Locate the cell with the specified text and output its (X, Y) center coordinate. 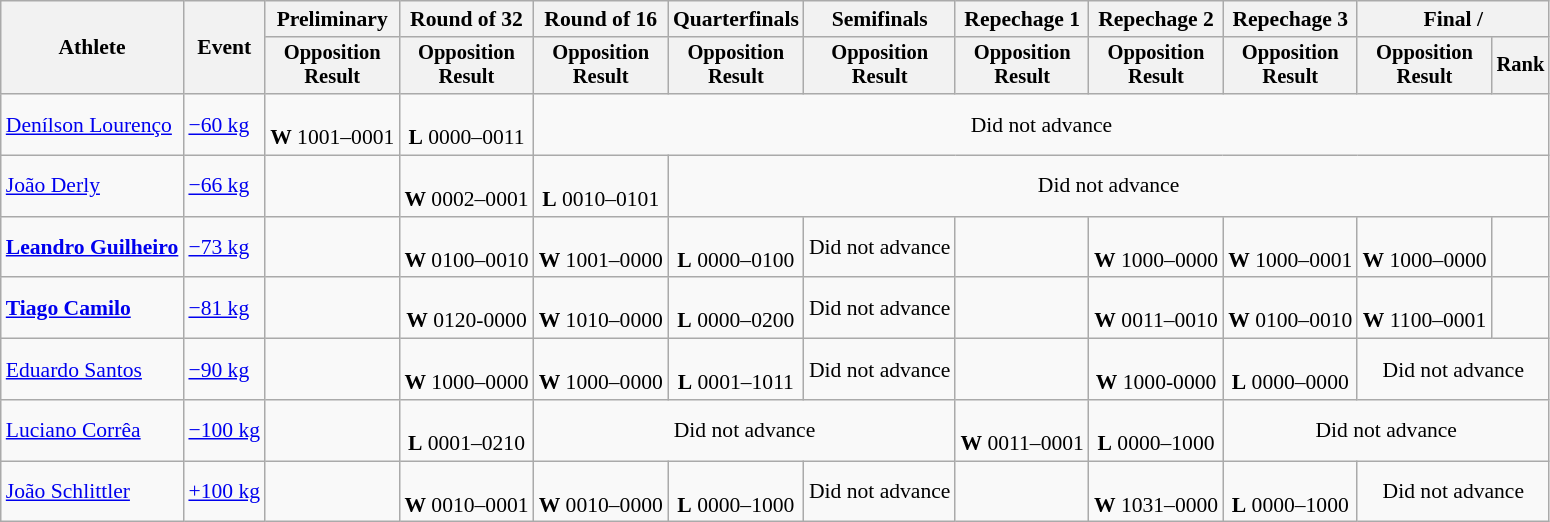
+100 kg (224, 492)
Round of 32 (466, 19)
−81 kg (224, 308)
Athlete (92, 48)
−73 kg (224, 248)
João Schlittler (92, 492)
Quarterfinals (736, 19)
Semifinals (880, 19)
−66 kg (224, 186)
W 0011–0001 (1022, 430)
L 0001–0210 (466, 430)
−90 kg (224, 370)
−100 kg (224, 430)
Eduardo Santos (92, 370)
Repechage 1 (1022, 19)
W 1100–0001 (1424, 308)
L 0000–0011 (466, 124)
W 1000–0001 (1290, 248)
W 1000-0000 (1156, 370)
L 0000–0000 (1290, 370)
Rank (1521, 66)
W 0120-0000 (466, 308)
W 1001–0000 (601, 248)
W 0011–0010 (1156, 308)
Repechage 3 (1290, 19)
Leandro Guilheiro (92, 248)
L 0001–1011 (736, 370)
W 1010–0000 (601, 308)
L 0000–0200 (736, 308)
Round of 16 (601, 19)
Tiago Camilo (92, 308)
W 0002–0001 (466, 186)
Preliminary (332, 19)
W 0010–0000 (601, 492)
L 0000–0100 (736, 248)
João Derly (92, 186)
W 1031–0000 (1156, 492)
W 0010–0001 (466, 492)
Repechage 2 (1156, 19)
Final / (1453, 19)
Denílson Lourenço (92, 124)
Event (224, 48)
−60 kg (224, 124)
L 0010–0101 (601, 186)
W 1001–0001 (332, 124)
Luciano Corrêa (92, 430)
